Scan for the cell matching the given text and deliver its (X, Y) coordinate at center. 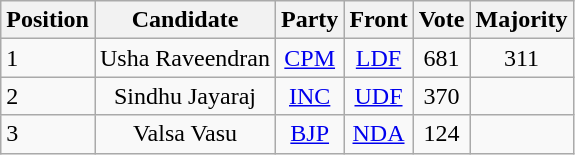
Position (48, 20)
Valsa Vasu (184, 134)
2 (48, 96)
CPM (310, 58)
311 (522, 58)
Sindhu Jayaraj (184, 96)
Front (378, 20)
INC (310, 96)
BJP (310, 134)
Majority (522, 20)
3 (48, 134)
681 (442, 58)
Usha Raveendran (184, 58)
370 (442, 96)
1 (48, 58)
124 (442, 134)
Candidate (184, 20)
NDA (378, 134)
Vote (442, 20)
UDF (378, 96)
Party (310, 20)
LDF (378, 58)
